Return the (x, y) coordinate for the center point of the cell that contains the specified text.  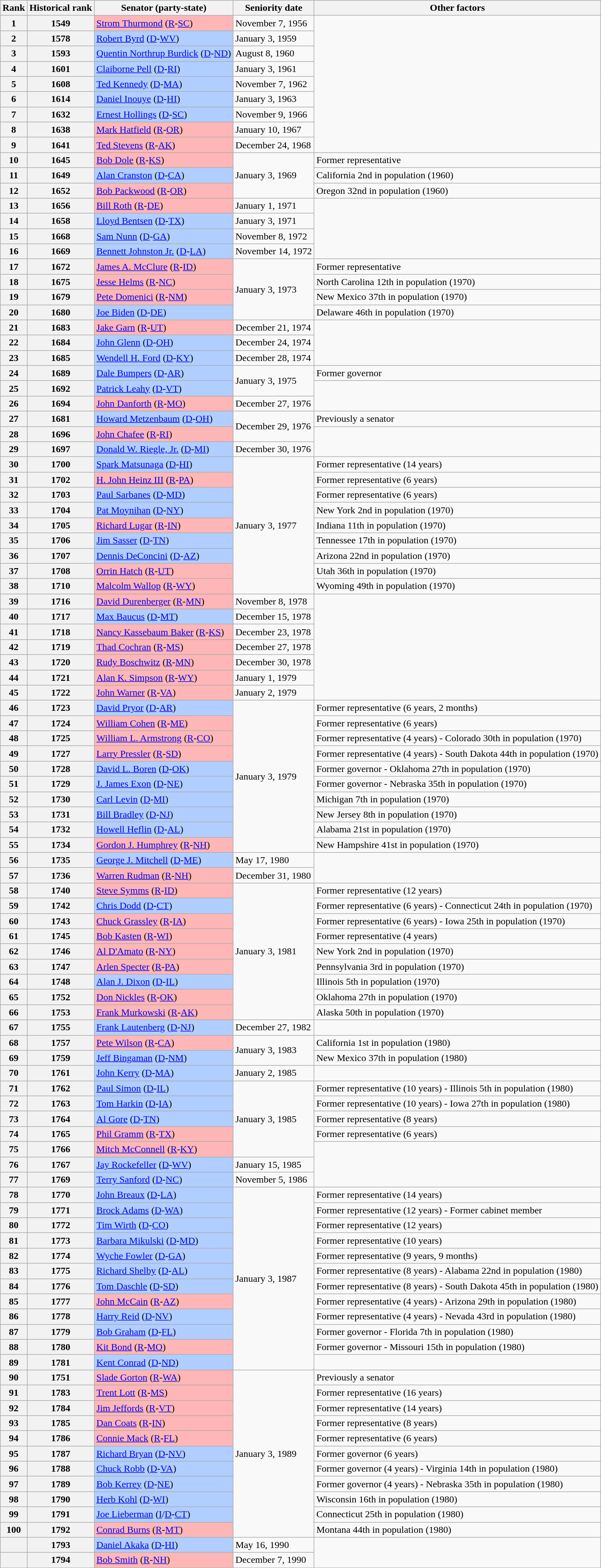
January 3, 1961 (274, 69)
Warren Rudman (R-NH) (164, 875)
1652 (61, 191)
Tim Wirth (D-CO) (164, 1225)
66 (14, 1012)
Pennsylvania 3rd in population (1970) (457, 967)
January 3, 1973 (274, 289)
1764 (61, 1119)
64 (14, 982)
53 (14, 814)
68 (14, 1043)
1641 (61, 145)
71 (14, 1088)
39 (14, 601)
December 29, 1976 (274, 426)
1716 (61, 601)
Wyoming 49th in population (1970) (457, 586)
1769 (61, 1180)
1681 (61, 419)
John McCain (R-AZ) (164, 1301)
1790 (61, 1499)
Wyche Fowler (D-GA) (164, 1256)
Spark Matsunaga (D-HI) (164, 465)
42 (14, 647)
85 (14, 1301)
Conrad Burns (R-MT) (164, 1530)
1645 (61, 160)
100 (14, 1530)
70 (14, 1073)
December 27, 1976 (274, 403)
Max Baucus (D-MT) (164, 616)
January 3, 1985 (274, 1119)
1669 (61, 251)
1783 (61, 1392)
27 (14, 419)
January 2, 1979 (274, 693)
Joe Lieberman (I/D-CT) (164, 1514)
Strom Thurmond (R-SC) (164, 23)
John Warner (R-VA) (164, 693)
Orrin Hatch (R-UT) (164, 571)
1766 (61, 1149)
56 (14, 860)
James A. McClure (R-ID) (164, 267)
November 8, 1972 (274, 236)
Oregon 32nd in population (1960) (457, 191)
Former representative (8 years) - South Dakota 45th in population (1980) (457, 1286)
J. James Exon (D-NE) (164, 784)
January 3, 1963 (274, 99)
Jeff Bingaman (D-NM) (164, 1058)
1724 (61, 723)
Former governor (4 years) - Virginia 14th in population (1980) (457, 1469)
14 (14, 221)
H. John Heinz III (R-PA) (164, 480)
New Mexico 37th in population (1980) (457, 1058)
12 (14, 191)
1725 (61, 738)
New Jersey 8th in population (1970) (457, 814)
January 3, 1989 (274, 1454)
16 (14, 251)
1679 (61, 297)
38 (14, 586)
1728 (61, 769)
57 (14, 875)
Paul Sarbanes (D-MD) (164, 495)
January 3, 1977 (274, 525)
Phil Gramm (R-TX) (164, 1134)
December 21, 1974 (274, 327)
46 (14, 708)
1668 (61, 236)
John Glenn (D-OH) (164, 343)
1705 (61, 525)
1765 (61, 1134)
9 (14, 145)
51 (14, 784)
1775 (61, 1271)
1718 (61, 632)
Robert Byrd (D-WV) (164, 38)
December 31, 1980 (274, 875)
44 (14, 678)
34 (14, 525)
George J. Mitchell (D-ME) (164, 860)
84 (14, 1286)
1747 (61, 967)
Howard Metzenbaum (D-OH) (164, 419)
William L. Armstrong (R-CO) (164, 738)
Former governor - Oklahoma 27th in population (1970) (457, 769)
36 (14, 556)
1692 (61, 388)
Pat Moynihan (D-NY) (164, 510)
Bob Dole (R-KS) (164, 160)
Chris Dodd (D-CT) (164, 906)
1722 (61, 693)
Daniel Inouye (D-HI) (164, 99)
Trent Lott (R-MS) (164, 1392)
Jesse Helms (R-NC) (164, 282)
Tom Harkin (D-IA) (164, 1103)
77 (14, 1180)
Chuck Grassley (R-IA) (164, 921)
1792 (61, 1530)
1700 (61, 465)
Slade Gorton (R-WA) (164, 1377)
1774 (61, 1256)
1745 (61, 936)
1685 (61, 358)
1638 (61, 130)
Carl Levin (D-MI) (164, 799)
98 (14, 1499)
Former representative (10 years) - Illinois 5th in population (1980) (457, 1088)
30 (14, 465)
1786 (61, 1438)
1710 (61, 586)
1736 (61, 875)
1719 (61, 647)
Former representative (4 years) - Nevada 43rd in population (1980) (457, 1317)
1720 (61, 662)
Former governor - Florida 7th in population (1980) (457, 1332)
41 (14, 632)
1772 (61, 1225)
Former governor - Missouri 15th in population (1980) (457, 1347)
Richard Bryan (D-NV) (164, 1454)
Alan Cranston (D-CA) (164, 175)
28 (14, 434)
60 (14, 921)
80 (14, 1225)
1748 (61, 982)
76 (14, 1165)
New Hampshire 41st in population (1970) (457, 845)
48 (14, 738)
1649 (61, 175)
January 3, 1959 (274, 38)
8 (14, 130)
Connie Mack (R-FL) (164, 1438)
Tom Daschle (D-SD) (164, 1286)
20 (14, 312)
Former representative (6 years) - Connecticut 24th in population (1970) (457, 906)
1593 (61, 54)
1658 (61, 221)
1751 (61, 1377)
December 30, 1976 (274, 449)
1755 (61, 1027)
January 10, 1967 (274, 130)
1788 (61, 1469)
Indiana 11th in population (1970) (457, 525)
Mark Hatfield (R-OR) (164, 130)
New Mexico 37th in population (1970) (457, 297)
3 (14, 54)
David L. Boren (D-OK) (164, 769)
Delaware 46th in population (1970) (457, 312)
1742 (61, 906)
Pete Domenici (R-NM) (164, 297)
52 (14, 799)
Former governor (4 years) - Nebraska 35th in population (1980) (457, 1484)
Al D'Amato (R-NY) (164, 952)
89 (14, 1362)
May 16, 1990 (274, 1545)
Nancy Kassebaum Baker (R-KS) (164, 632)
Joe Biden (D-DE) (164, 312)
1753 (61, 1012)
Former representative (4 years) - Colorado 30th in population (1970) (457, 738)
96 (14, 1469)
Paul Simon (D-IL) (164, 1088)
Connecticut 25th in population (1980) (457, 1514)
11 (14, 175)
Patrick Leahy (D-VT) (164, 388)
1787 (61, 1454)
1794 (61, 1560)
Former representative (12 years) - Former cabinet member (457, 1210)
1727 (61, 754)
99 (14, 1514)
1702 (61, 480)
31 (14, 480)
1697 (61, 449)
1740 (61, 890)
January 3, 1969 (274, 175)
November 14, 1972 (274, 251)
54 (14, 830)
Bob Kerrey (D-NE) (164, 1484)
47 (14, 723)
Other factors (457, 8)
83 (14, 1271)
January 1, 1979 (274, 678)
58 (14, 890)
Malcolm Wallop (R-WY) (164, 586)
January 3, 1981 (274, 952)
Former representative (9 years, 9 months) (457, 1256)
Harry Reid (D-NV) (164, 1317)
December 23, 1978 (274, 632)
Illinois 5th in population (1970) (457, 982)
Seniority date (274, 8)
Ted Stevens (R-AK) (164, 145)
90 (14, 1377)
Bob Graham (D-FL) (164, 1332)
Thad Cochran (R-MS) (164, 647)
Historical rank (61, 8)
Dan Coats (R-IN) (164, 1423)
Former governor (457, 373)
December 24, 1974 (274, 343)
Gordon J. Humphrey (R-NH) (164, 845)
Senator (party-state) (164, 8)
Sam Nunn (D-GA) (164, 236)
Former representative (10 years) (457, 1241)
1730 (61, 799)
Bennett Johnston Jr. (D-LA) (164, 251)
1683 (61, 327)
May 17, 1980 (274, 860)
1721 (61, 678)
88 (14, 1347)
95 (14, 1454)
California 1st in population (1980) (457, 1043)
John Breaux (D-LA) (164, 1195)
74 (14, 1134)
Wendell H. Ford (D-KY) (164, 358)
78 (14, 1195)
California 2nd in population (1960) (457, 175)
1793 (61, 1545)
December 7, 1990 (274, 1560)
1773 (61, 1241)
1707 (61, 556)
1729 (61, 784)
1785 (61, 1423)
82 (14, 1256)
January 3, 1983 (274, 1050)
Jay Rockefeller (D-WV) (164, 1165)
1777 (61, 1301)
1706 (61, 541)
1614 (61, 99)
Montana 44th in population (1980) (457, 1530)
81 (14, 1241)
55 (14, 845)
1752 (61, 997)
92 (14, 1408)
2 (14, 38)
91 (14, 1392)
January 15, 1985 (274, 1165)
4 (14, 69)
1780 (61, 1347)
1680 (61, 312)
Former representative (6 years) - Iowa 25th in population (1970) (457, 921)
November 7, 1962 (274, 84)
November 7, 1956 (274, 23)
45 (14, 693)
50 (14, 769)
1763 (61, 1103)
1781 (61, 1362)
1791 (61, 1514)
17 (14, 267)
December 30, 1978 (274, 662)
1723 (61, 708)
59 (14, 906)
Former governor (6 years) (457, 1454)
1601 (61, 69)
Frank Lautenberg (D-NJ) (164, 1027)
William Cohen (R-ME) (164, 723)
21 (14, 327)
33 (14, 510)
Bob Smith (R-NH) (164, 1560)
Bill Bradley (D-NJ) (164, 814)
Kent Conrad (D-ND) (164, 1362)
1578 (61, 38)
1767 (61, 1165)
December 24, 1968 (274, 145)
John Kerry (D-MA) (164, 1073)
Alabama 21st in population (1970) (457, 830)
87 (14, 1332)
73 (14, 1119)
Lloyd Bentsen (D-TX) (164, 221)
7 (14, 114)
1776 (61, 1286)
John Chafee (R-RI) (164, 434)
10 (14, 160)
Herb Kohl (D-WI) (164, 1499)
Howell Heflin (D-AL) (164, 830)
January 3, 1975 (274, 381)
Former representative (4 years) - Arizona 29th in population (1980) (457, 1301)
1771 (61, 1210)
72 (14, 1103)
December 27, 1982 (274, 1027)
Michigan 7th in population (1970) (457, 799)
David Pryor (D-AR) (164, 708)
November 9, 1966 (274, 114)
1656 (61, 206)
January 3, 1979 (274, 776)
Arizona 22nd in population (1970) (457, 556)
1549 (61, 23)
January 3, 1971 (274, 221)
Former representative (6 years, 2 months) (457, 708)
1734 (61, 845)
Ernest Hollings (D-SC) (164, 114)
37 (14, 571)
Donald W. Riegle, Jr. (D-MI) (164, 449)
1731 (61, 814)
5 (14, 84)
Rank (14, 8)
25 (14, 388)
Former representative (10 years) - Iowa 27th in population (1980) (457, 1103)
Frank Murkowski (R-AK) (164, 1012)
Chuck Robb (D-VA) (164, 1469)
Former governor - Nebraska 35th in population (1970) (457, 784)
North Carolina 12th in population (1970) (457, 282)
1694 (61, 403)
Rudy Boschwitz (R-MN) (164, 662)
1632 (61, 114)
1789 (61, 1484)
Richard Lugar (R-IN) (164, 525)
62 (14, 952)
Former representative (8 years) - Alabama 22nd in population (1980) (457, 1271)
94 (14, 1438)
1762 (61, 1088)
Alaska 50th in population (1970) (457, 1012)
Alan J. Dixon (D-IL) (164, 982)
61 (14, 936)
1778 (61, 1317)
1757 (61, 1043)
43 (14, 662)
67 (14, 1027)
1704 (61, 510)
Dennis DeConcini (D-AZ) (164, 556)
1684 (61, 343)
Richard Shelby (D-AL) (164, 1271)
1696 (61, 434)
1 (14, 23)
Daniel Akaka (D-HI) (164, 1545)
Jim Sasser (D-TN) (164, 541)
29 (14, 449)
1779 (61, 1332)
Former representative (4 years) - South Dakota 44th in population (1970) (457, 754)
23 (14, 358)
1717 (61, 616)
32 (14, 495)
August 8, 1960 (274, 54)
Arlen Specter (R-PA) (164, 967)
Terry Sanford (D-NC) (164, 1180)
December 28, 1974 (274, 358)
1689 (61, 373)
26 (14, 403)
December 27, 1978 (274, 647)
Wisconsin 16th in population (1980) (457, 1499)
November 8, 1978 (274, 601)
79 (14, 1210)
Bob Packwood (R-OR) (164, 191)
Al Gore (D-TN) (164, 1119)
1675 (61, 282)
1770 (61, 1195)
35 (14, 541)
49 (14, 754)
Brock Adams (D-WA) (164, 1210)
40 (14, 616)
Steve Symms (R-ID) (164, 890)
1743 (61, 921)
Bill Roth (R-DE) (164, 206)
December 15, 1978 (274, 616)
1784 (61, 1408)
Larry Pressler (R-SD) (164, 754)
6 (14, 99)
Bob Kasten (R-WI) (164, 936)
Kit Bond (R-MO) (164, 1347)
1608 (61, 84)
January 3, 1987 (274, 1279)
15 (14, 236)
Ted Kennedy (D-MA) (164, 84)
24 (14, 373)
Alan K. Simpson (R-WY) (164, 678)
1732 (61, 830)
1703 (61, 495)
22 (14, 343)
Claiborne Pell (D-RI) (164, 69)
January 2, 1985 (274, 1073)
1708 (61, 571)
Jim Jeffords (R-VT) (164, 1408)
Quentin Northrup Burdick (D-ND) (164, 54)
97 (14, 1484)
86 (14, 1317)
1746 (61, 952)
1735 (61, 860)
1759 (61, 1058)
1672 (61, 267)
18 (14, 282)
Former representative (4 years) (457, 936)
19 (14, 297)
65 (14, 997)
Tennessee 17th in population (1970) (457, 541)
David Durenberger (R-MN) (164, 601)
13 (14, 206)
1761 (61, 1073)
Pete Wilson (R-CA) (164, 1043)
Don Nickles (R-OK) (164, 997)
November 5, 1986 (274, 1180)
Jake Garn (R-UT) (164, 327)
75 (14, 1149)
Oklahoma 27th in population (1970) (457, 997)
63 (14, 967)
January 1, 1971 (274, 206)
John Danforth (R-MO) (164, 403)
Barbara Mikulski (D-MD) (164, 1241)
Mitch McConnell (R-KY) (164, 1149)
Dale Bumpers (D-AR) (164, 373)
Former representative (16 years) (457, 1392)
93 (14, 1423)
69 (14, 1058)
Utah 36th in population (1970) (457, 571)
